Return (x, y) of the center of cell containing provided text 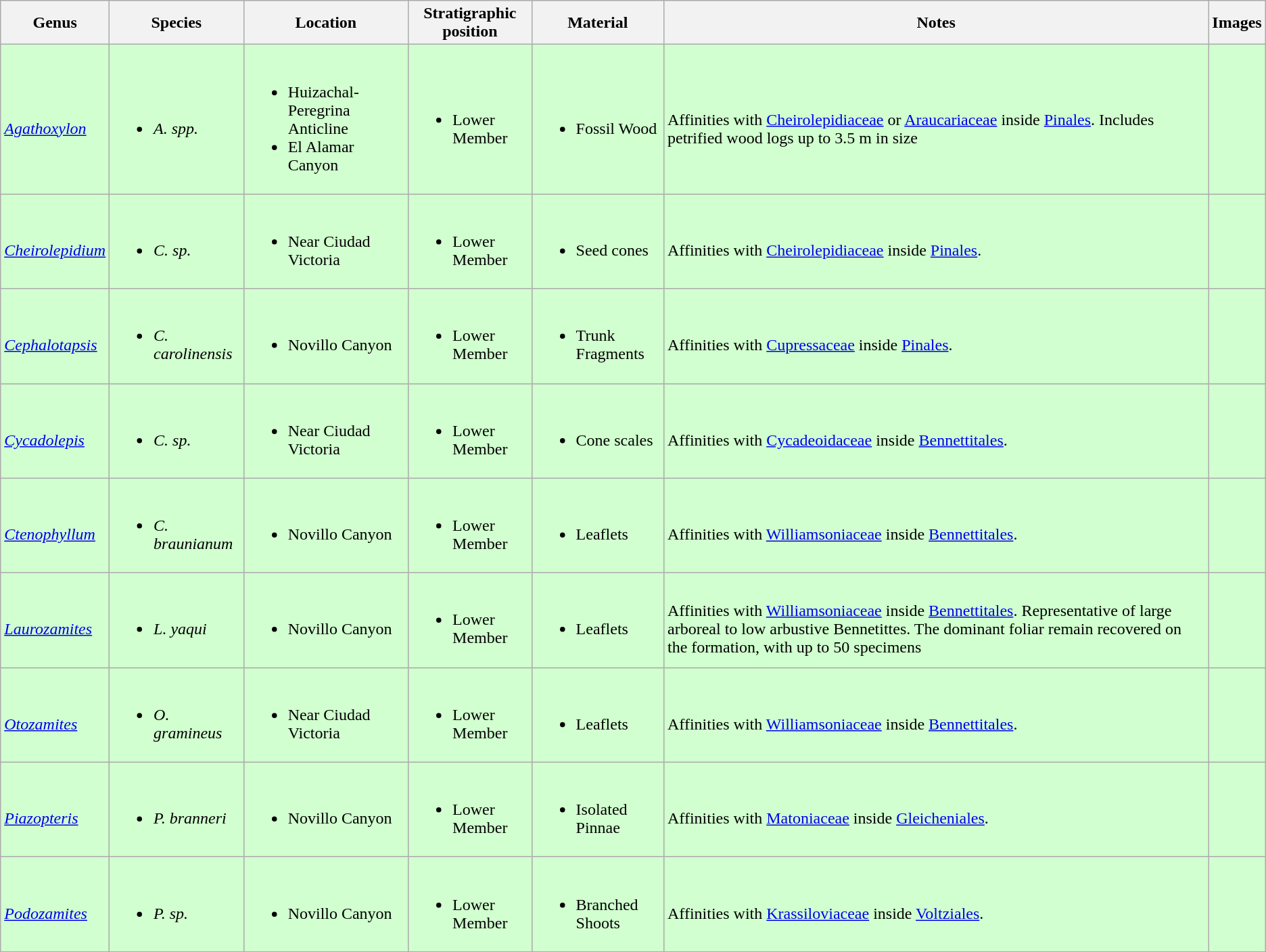
Cheirolepidium (55, 241)
Ctenophyllum (55, 525)
Piazopteris (55, 809)
Affinities with Matoniaceae inside Gleicheniales. (936, 809)
Cephalotapsis (55, 336)
P. sp. (177, 904)
O. gramineus (177, 715)
Branched Shoots (598, 904)
Podozamites (55, 904)
Huizachal-Peregrina AnticlineEl Alamar Canyon (326, 119)
L. yaqui (177, 620)
Location (326, 23)
Images (1237, 23)
Notes (936, 23)
Material (598, 23)
Affinities with Cheirolepidiaceae or Araucariaceae inside Pinales. Includes petrified wood logs up to 3.5 m in size (936, 119)
Affinities with Cupressaceae inside Pinales. (936, 336)
C. braunianum (177, 525)
Species (177, 23)
Fossil Wood (598, 119)
Otozamites (55, 715)
Cycadolepis (55, 431)
P. branneri (177, 809)
Isolated Pinnae (598, 809)
Genus (55, 23)
Stratigraphic position (470, 23)
C. carolinensis (177, 336)
Trunk Fragments (598, 336)
Affinities with Cycadeoidaceae inside Bennettitales. (936, 431)
Laurozamites (55, 620)
A. spp. (177, 119)
Affinities with Krassiloviaceae inside Voltziales. (936, 904)
Agathoxylon (55, 119)
Affinities with Cheirolepidiaceae inside Pinales. (936, 241)
Cone scales (598, 431)
Seed cones (598, 241)
